Provide the [x, y] coordinate of the cell's center where the given text is located.  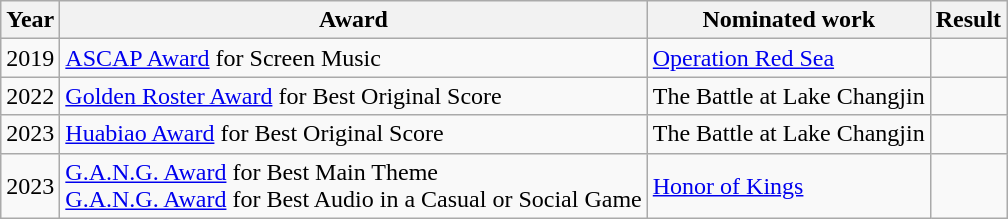
Result [968, 20]
Nominated work [788, 20]
2019 [30, 58]
Honor of Kings [788, 186]
Award [354, 20]
2022 [30, 96]
ASCAP Award for Screen Music [354, 58]
Operation Red Sea [788, 58]
G.A.N.G. Award for Best Main ThemeG.A.N.G. Award for Best Audio in a Casual or Social Game [354, 186]
Year [30, 20]
Golden Roster Award for Best Original Score [354, 96]
Huabiao Award for Best Original Score [354, 134]
